Search for the cell housing the specified text and yield its (x, y) center coordinate. 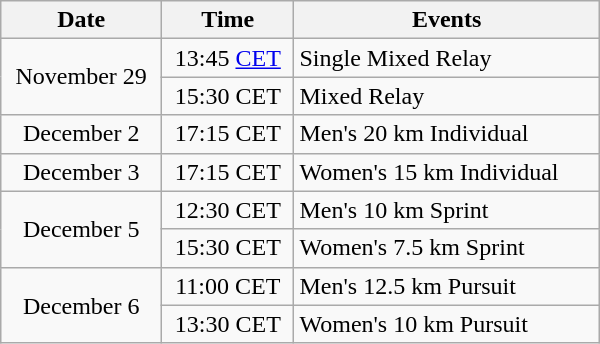
Men's 10 km Sprint (446, 210)
11:00 CET (228, 286)
Mixed Relay (446, 96)
December 3 (82, 172)
Men's 20 km Individual (446, 134)
Events (446, 20)
Date (82, 20)
December 6 (82, 305)
13:30 CET (228, 324)
Women's 10 km Pursuit (446, 324)
12:30 CET (228, 210)
November 29 (82, 77)
Men's 12.5 km Pursuit (446, 286)
Women's 15 km Individual (446, 172)
Women's 7.5 km Sprint (446, 248)
December 5 (82, 229)
13:45 CET (228, 58)
Single Mixed Relay (446, 58)
Time (228, 20)
December 2 (82, 134)
